Identify which cell holds the provided text, then report its [X, Y] central coordinate. 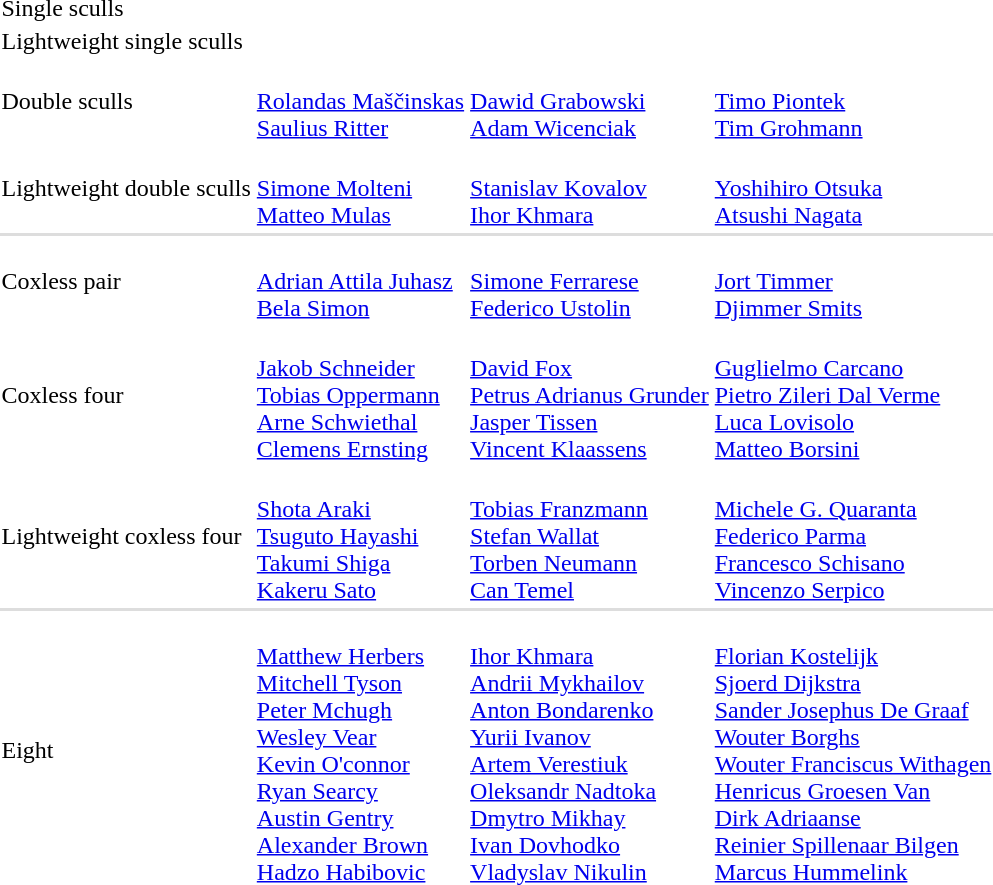
Michele G. QuarantaFederico ParmaFrancesco SchisanoVincenzo Serpico [853, 536]
Dawid GrabowskiAdam Wicenciak [590, 101]
Timo PiontekTim Grohmann [853, 101]
Simone MolteniMatteo Mulas [360, 188]
Lightweight double sculls [126, 188]
Tobias FranzmannStefan WallatTorben NeumannCan Temel [590, 536]
Jakob SchneiderTobias OppermannArne SchwiethalClemens Ernsting [360, 395]
Jort TimmerDjimmer Smits [853, 281]
Coxless four [126, 395]
Yoshihiro OtsukaAtsushi Nagata [853, 188]
Rolandas MaščinskasSaulius Ritter [360, 101]
Double sculls [126, 101]
Simone FerrareseFederico Ustolin [590, 281]
Shota ArakiTsuguto HayashiTakumi ShigaKakeru Sato [360, 536]
Lightweight single sculls [126, 41]
Adrian Attila JuhaszBela Simon [360, 281]
Stanislav KovalovIhor Khmara [590, 188]
Coxless pair [126, 281]
Guglielmo CarcanoPietro Zileri Dal VermeLuca LovisoloMatteo Borsini [853, 395]
David FoxPetrus Adrianus GrunderJasper TissenVincent Klaassens [590, 395]
Lightweight coxless four [126, 536]
